Search for the cell housing the specified text and yield its [X, Y] center coordinate. 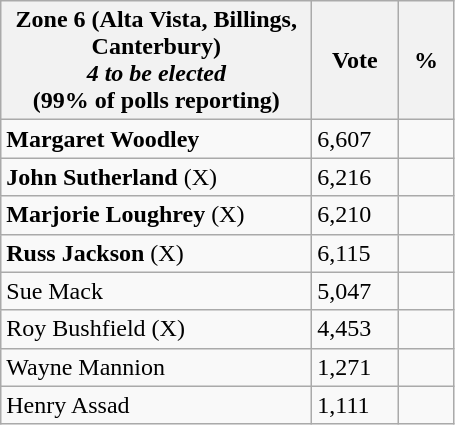
Marjorie Loughrey (X) [156, 215]
6,607 [355, 139]
6,115 [355, 253]
6,216 [355, 177]
5,047 [355, 291]
% [426, 60]
Roy Bushfield (X) [156, 329]
1,111 [355, 405]
6,210 [355, 215]
John Sutherland (X) [156, 177]
4,453 [355, 329]
Margaret Woodley [156, 139]
Sue Mack [156, 291]
Zone 6 (Alta Vista, Billings, Canterbury) 4 to be elected (99% of polls reporting) [156, 60]
Wayne Mannion [156, 367]
Russ Jackson (X) [156, 253]
1,271 [355, 367]
Vote [355, 60]
Henry Assad [156, 405]
